Return the [X, Y] coordinate for the center point of the cell that contains the specified text.  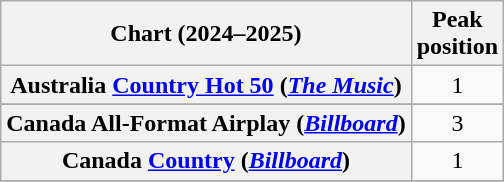
Peakposition [457, 34]
Chart (2024–2025) [206, 34]
Australia Country Hot 50 (The Music) [206, 85]
3 [457, 123]
Canada Country (Billboard) [206, 161]
Canada All-Format Airplay (Billboard) [206, 123]
